Capture the cell that displays the provided text and extract its (X, Y) central coordinate. 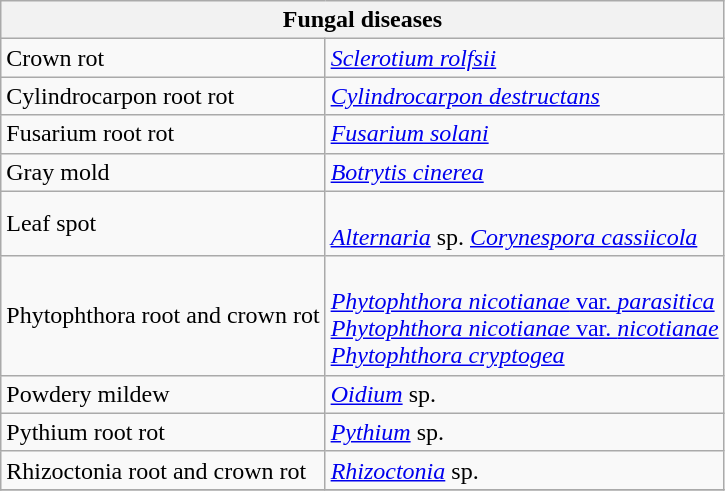
Cylindrocarpon root rot (163, 96)
Sclerotium rolfsii (524, 58)
Alternaria sp. Corynespora cassiicola (524, 224)
Pythium root rot (163, 432)
Pythium sp. (524, 432)
Gray mold (163, 172)
Rhizoctonia root and crown rot (163, 470)
Fungal diseases (362, 20)
Phytophthora root and crown rot (163, 316)
Powdery mildew (163, 394)
Rhizoctonia sp. (524, 470)
Fusarium solani (524, 134)
Fusarium root rot (163, 134)
Leaf spot (163, 224)
Crown rot (163, 58)
Botrytis cinerea (524, 172)
Oidium sp. (524, 394)
Cylindrocarpon destructans (524, 96)
Phytophthora nicotianae var. parasitica Phytophthora nicotianae var. nicotianae Phytophthora cryptogea (524, 316)
